Detect which cell encompasses the target text, then output its [x, y] center coordinate. 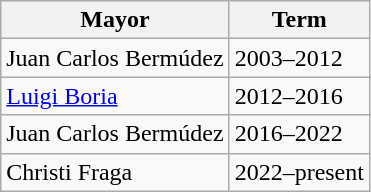
Christi Fraga [115, 172]
Term [299, 20]
2022–present [299, 172]
2003–2012 [299, 58]
Luigi Boria [115, 96]
Mayor [115, 20]
2016–2022 [299, 134]
2012–2016 [299, 96]
